Scan for the cell matching the given text and deliver its (x, y) coordinate at center. 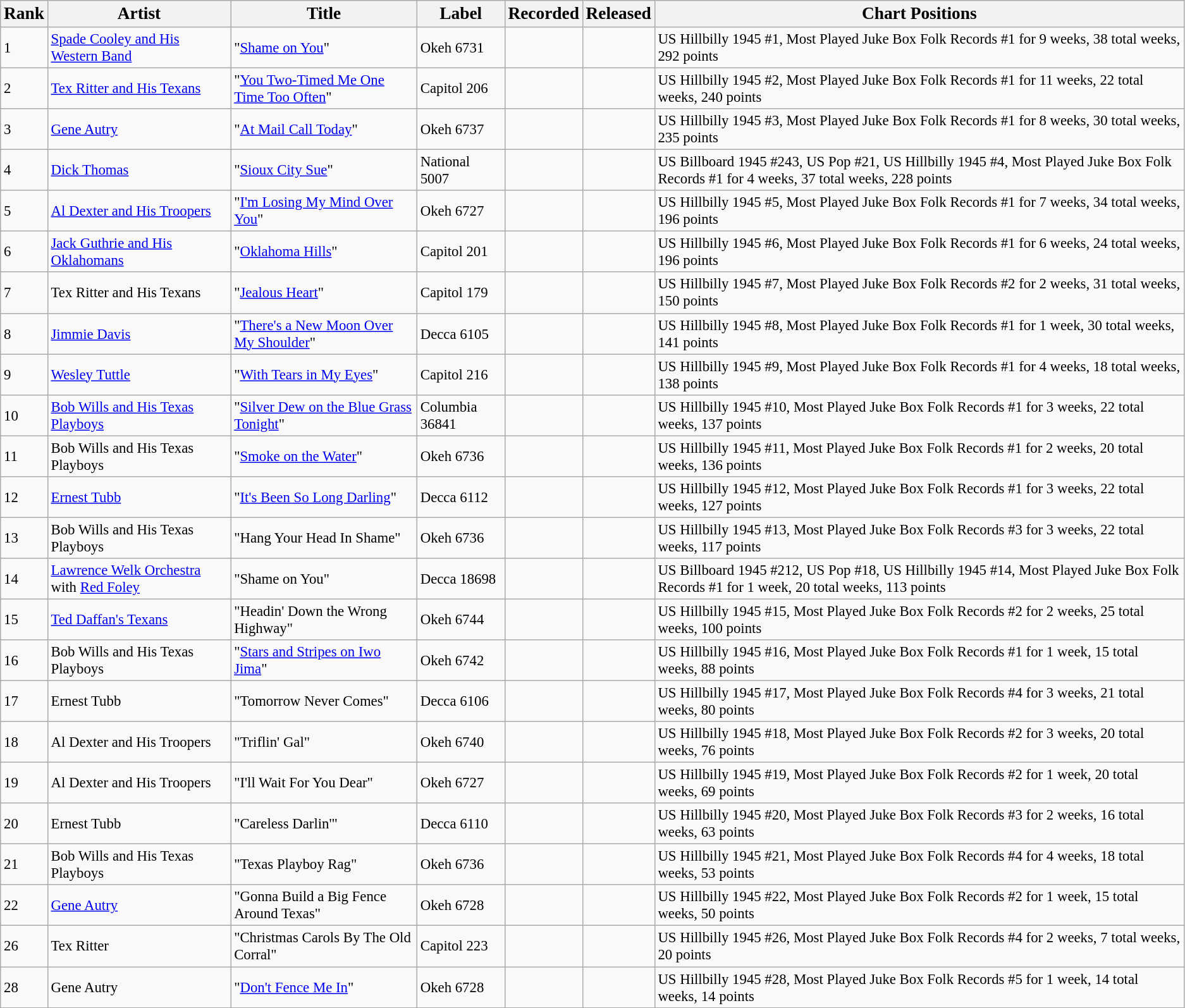
"Stars and Stripes on Iwo Jima" (324, 660)
"Oklahoma Hills" (324, 252)
Columbia 36841 (460, 415)
Recorded (544, 14)
US Hillbilly 1945 #28, Most Played Juke Box Folk Records #5 for 1 week, 14 total weeks, 14 points (919, 988)
Okeh 6742 (460, 660)
15 (24, 620)
"I'm Losing My Mind Over You" (324, 211)
"Gonna Build a Big Fence Around Texas" (324, 906)
"Triflin' Gal" (324, 742)
"Smoke on the Water" (324, 457)
Decca 6106 (460, 702)
Decca 18698 (460, 579)
Label (460, 14)
"Texas Playboy Rag" (324, 865)
US Hillbilly 1945 #11, Most Played Juke Box Folk Records #1 for 2 weeks, 20 total weeks, 136 points (919, 457)
Dick Thomas (139, 171)
US Hillbilly 1945 #13, Most Played Juke Box Folk Records #3 for 3 weeks, 22 total weeks, 117 points (919, 538)
US Hillbilly 1945 #5, Most Played Juke Box Folk Records #1 for 7 weeks, 34 total weeks, 196 points (919, 211)
"There's a New Moon Over My Shoulder" (324, 334)
US Hillbilly 1945 #21, Most Played Juke Box Folk Records #4 for 4 weeks, 18 total weeks, 53 points (919, 865)
"At Mail Call Today" (324, 129)
Okeh 6740 (460, 742)
"Tomorrow Never Comes" (324, 702)
US Hillbilly 1945 #10, Most Played Juke Box Folk Records #1 for 3 weeks, 22 total weeks, 137 points (919, 415)
US Billboard 1945 #212, US Pop #18, US Hillbilly 1945 #14, Most Played Juke Box Folk Records #1 for 1 week, 20 total weeks, 113 points (919, 579)
US Hillbilly 1945 #26, Most Played Juke Box Folk Records #4 for 2 weeks, 7 total weeks, 20 points (919, 946)
US Hillbilly 1945 #12, Most Played Juke Box Folk Records #1 for 3 weeks, 22 total weeks, 127 points (919, 497)
US Hillbilly 1945 #20, Most Played Juke Box Folk Records #3 for 2 weeks, 16 total weeks, 63 points (919, 823)
Rank (24, 14)
5 (24, 211)
Capitol 223 (460, 946)
22 (24, 906)
Tex Ritter (139, 946)
10 (24, 415)
"It's Been So Long Darling" (324, 497)
US Hillbilly 1945 #7, Most Played Juke Box Folk Records #2 for 2 weeks, 31 total weeks, 150 points (919, 293)
3 (24, 129)
National 5007 (460, 171)
US Hillbilly 1945 #16, Most Played Juke Box Folk Records #1 for 1 week, 15 total weeks, 88 points (919, 660)
US Billboard 1945 #243, US Pop #21, US Hillbilly 1945 #4, Most Played Juke Box Folk Records #1 for 4 weeks, 37 total weeks, 228 points (919, 171)
"Christmas Carols By The Old Corral" (324, 946)
"Hang Your Head In Shame" (324, 538)
12 (24, 497)
26 (24, 946)
2 (24, 89)
US Hillbilly 1945 #2, Most Played Juke Box Folk Records #1 for 11 weeks, 22 total weeks, 240 points (919, 89)
Jimmie Davis (139, 334)
6 (24, 252)
Capitol 201 (460, 252)
17 (24, 702)
19 (24, 783)
Capitol 206 (460, 89)
"Silver Dew on the Blue Grass Tonight" (324, 415)
Lawrence Welk Orchestra with Red Foley (139, 579)
US Hillbilly 1945 #9, Most Played Juke Box Folk Records #1 for 4 weeks, 18 total weeks, 138 points (919, 374)
14 (24, 579)
Okeh 6737 (460, 129)
16 (24, 660)
Decca 6110 (460, 823)
Title (324, 14)
9 (24, 374)
Capitol 179 (460, 293)
Jack Guthrie and His Oklahomans (139, 252)
21 (24, 865)
"With Tears in My Eyes" (324, 374)
7 (24, 293)
Decca 6105 (460, 334)
Artist (139, 14)
4 (24, 171)
8 (24, 334)
"You Two-Timed Me One Time Too Often" (324, 89)
US Hillbilly 1945 #1, Most Played Juke Box Folk Records #1 for 9 weeks, 38 total weeks, 292 points (919, 48)
US Hillbilly 1945 #22, Most Played Juke Box Folk Records #2 for 1 week, 15 total weeks, 50 points (919, 906)
20 (24, 823)
US Hillbilly 1945 #8, Most Played Juke Box Folk Records #1 for 1 week, 30 total weeks, 141 points (919, 334)
Okeh 6744 (460, 620)
18 (24, 742)
Wesley Tuttle (139, 374)
US Hillbilly 1945 #17, Most Played Juke Box Folk Records #4 for 3 weeks, 21 total weeks, 80 points (919, 702)
"Don't Fence Me In" (324, 988)
Okeh 6731 (460, 48)
Spade Cooley and His Western Band (139, 48)
1 (24, 48)
28 (24, 988)
US Hillbilly 1945 #3, Most Played Juke Box Folk Records #1 for 8 weeks, 30 total weeks, 235 points (919, 129)
Capitol 216 (460, 374)
"Headin' Down the Wrong Highway" (324, 620)
Released (618, 14)
"Sioux City Sue" (324, 171)
US Hillbilly 1945 #19, Most Played Juke Box Folk Records #2 for 1 week, 20 total weeks, 69 points (919, 783)
"I'll Wait For You Dear" (324, 783)
13 (24, 538)
Chart Positions (919, 14)
11 (24, 457)
"Careless Darlin'" (324, 823)
Decca 6112 (460, 497)
US Hillbilly 1945 #18, Most Played Juke Box Folk Records #2 for 3 weeks, 20 total weeks, 76 points (919, 742)
US Hillbilly 1945 #6, Most Played Juke Box Folk Records #1 for 6 weeks, 24 total weeks, 196 points (919, 252)
US Hillbilly 1945 #15, Most Played Juke Box Folk Records #2 for 2 weeks, 25 total weeks, 100 points (919, 620)
"Jealous Heart" (324, 293)
Ted Daffan's Texans (139, 620)
